Locate the cell with the specified text and output its (X, Y) center coordinate. 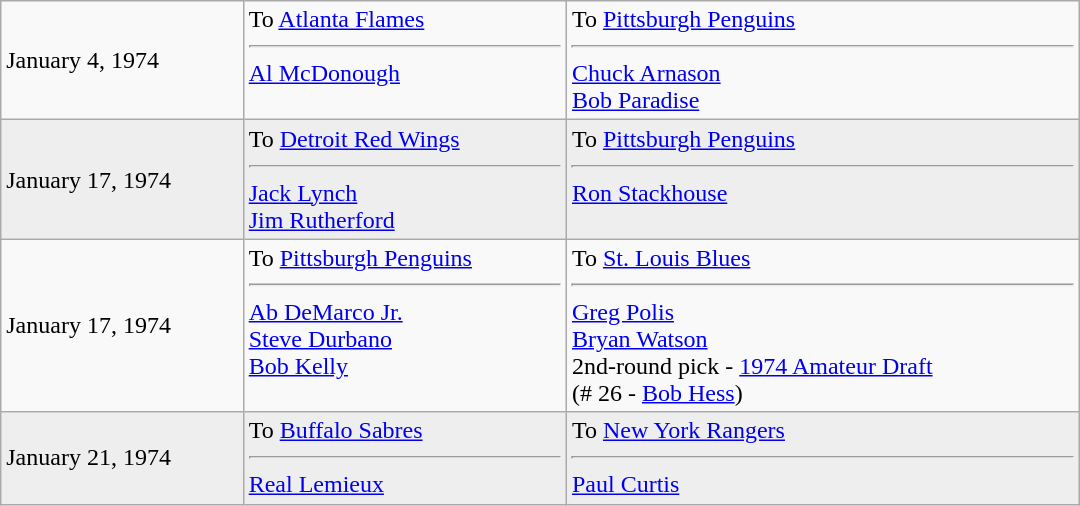
To Pittsburgh PenguinsRon Stackhouse (822, 180)
To Buffalo SabresReal Lemieux (404, 458)
January 21, 1974 (122, 458)
To Detroit Red WingsJack LynchJim Rutherford (404, 180)
January 4, 1974 (122, 60)
To Atlanta FlamesAl McDonough (404, 60)
To St. Louis BluesGreg PolisBryan Watson2nd-round pick - 1974 Amateur Draft(# 26 - Bob Hess) (822, 326)
To New York RangersPaul Curtis (822, 458)
To Pittsburgh PenguinsAb DeMarco Jr.Steve DurbanoBob Kelly (404, 326)
To Pittsburgh PenguinsChuck ArnasonBob Paradise (822, 60)
